Pinpoint the cell where the given text exists, returning its (X, Y) midpoint coordinate. 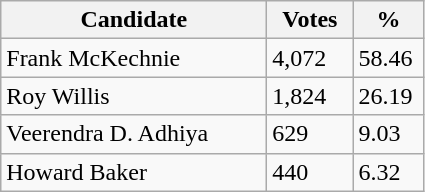
Candidate (134, 20)
Howard Baker (134, 172)
Veerendra D. Adhiya (134, 134)
58.46 (388, 58)
629 (310, 134)
440 (310, 172)
26.19 (388, 96)
Votes (310, 20)
6.32 (388, 172)
1,824 (310, 96)
Roy Willis (134, 96)
4,072 (310, 58)
9.03 (388, 134)
Frank McKechnie (134, 58)
% (388, 20)
